Capture the cell that displays the provided text and extract its (x, y) central coordinate. 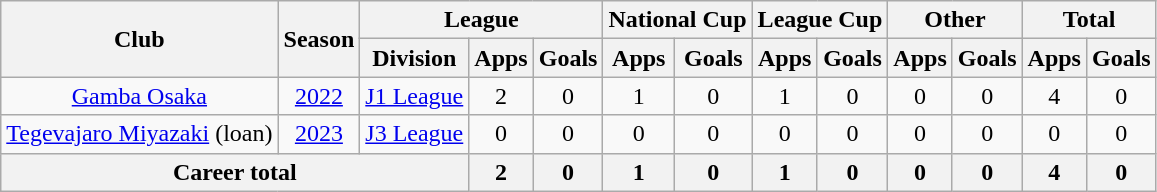
Other (955, 20)
Gamba Osaka (140, 96)
2023 (319, 134)
Tegevajaro Miyazaki (loan) (140, 134)
National Cup (678, 20)
Career total (235, 172)
League Cup (820, 20)
2022 (319, 96)
League (482, 20)
Season (319, 39)
Club (140, 39)
J3 League (414, 134)
J1 League (414, 96)
Division (414, 58)
Total (1089, 20)
